Search for the cell housing the specified text and yield its [x, y] center coordinate. 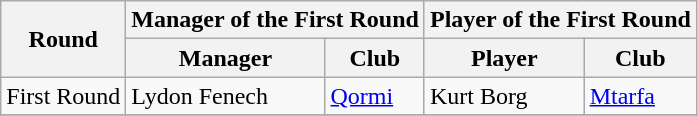
Qormi [374, 96]
First Round [64, 96]
Player [504, 58]
Mtarfa [640, 96]
Player of the First Round [560, 20]
Round [64, 39]
Manager of the First Round [276, 20]
Manager [226, 58]
Lydon Fenech [226, 96]
Kurt Borg [504, 96]
